Capture the cell that displays the provided text and extract its (x, y) central coordinate. 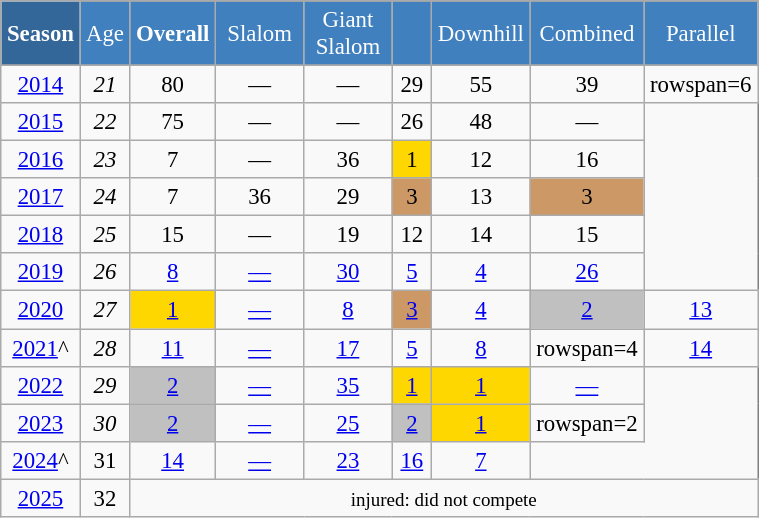
48 (481, 122)
21 (105, 85)
2024^ (40, 460)
75 (173, 122)
17 (348, 348)
rowspan=4 (587, 348)
27 (105, 310)
80 (173, 85)
injured: did not compete (444, 498)
Slalom (259, 34)
Parallel (701, 34)
rowspan=2 (587, 423)
24 (105, 197)
19 (348, 235)
2014 (40, 85)
35 (348, 385)
Combined (587, 34)
11 (173, 348)
Season (40, 34)
2020 (40, 310)
2016 (40, 160)
Downhill (481, 34)
2021^ (40, 348)
55 (481, 85)
2015 (40, 122)
31 (105, 460)
22 (105, 122)
2022 (40, 385)
Age (105, 34)
2019 (40, 273)
rowspan=6 (701, 85)
32 (105, 498)
Overall (173, 34)
39 (587, 85)
2017 (40, 197)
28 (105, 348)
2023 (40, 423)
Giant Slalom (348, 34)
2018 (40, 235)
2025 (40, 498)
